Find where the given text appears and provide that cell's center as (X, Y) coordinate. 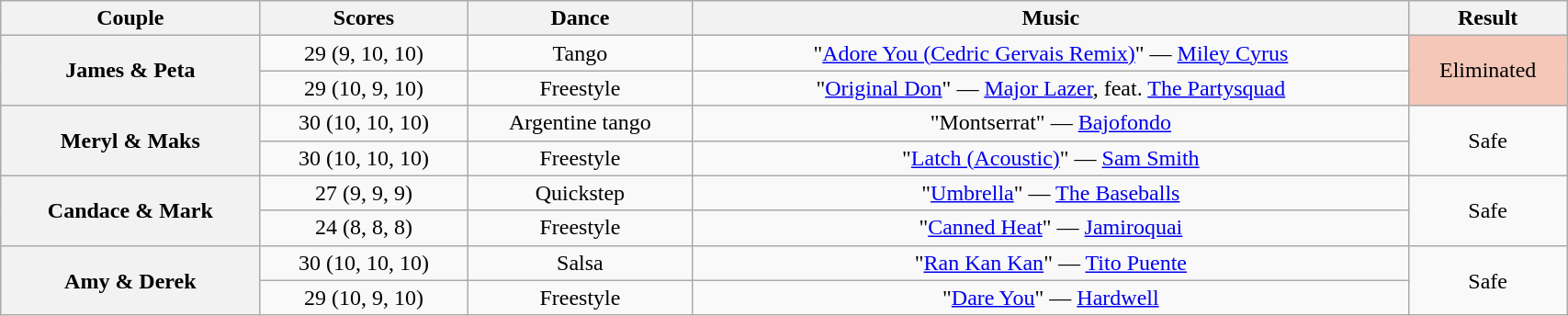
"Canned Heat" — Jamiroquai (1051, 228)
29 (9, 10, 10) (364, 53)
James & Peta (130, 71)
Music (1051, 18)
Tango (581, 53)
Candace & Mark (130, 210)
"Ran Kan Kan" — Tito Puente (1051, 263)
Argentine tango (581, 123)
Quickstep (581, 193)
"Montserrat" — Bajofondo (1051, 123)
"Umbrella" — The Baseballs (1051, 193)
"Latch (Acoustic)" — Sam Smith (1051, 158)
24 (8, 8, 8) (364, 228)
Result (1488, 18)
Dance (581, 18)
"Adore You (Cedric Gervais Remix)" — Miley Cyrus (1051, 53)
Meryl & Maks (130, 141)
"Dare You" — Hardwell (1051, 298)
Eliminated (1488, 71)
Amy & Derek (130, 280)
"Original Don" — Major Lazer, feat. The Partysquad (1051, 88)
27 (9, 9, 9) (364, 193)
Scores (364, 18)
Couple (130, 18)
Salsa (581, 263)
